Extract the (X, Y) coordinate from the center of the cell holding the provided text.  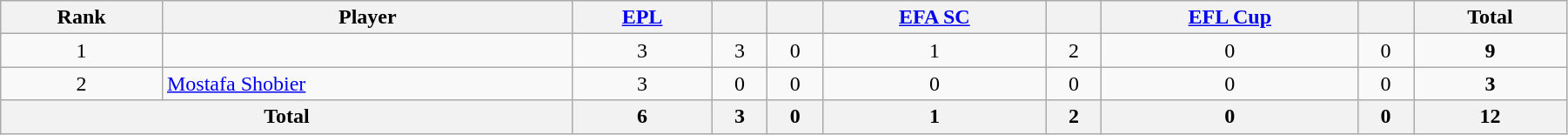
EPL (642, 17)
EFL Cup (1230, 17)
12 (1490, 117)
Mostafa Shobier (367, 84)
6 (642, 117)
EFA SC (935, 17)
Player (367, 17)
9 (1490, 51)
Rank (82, 17)
